Return the [x, y] coordinate for the center point of the cell that contains the specified text.  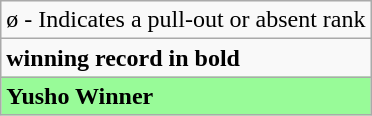
Yusho Winner [186, 96]
winning record in bold [186, 58]
ø - Indicates a pull-out or absent rank [186, 20]
